Locate the cell with the specified text and output its (x, y) center coordinate. 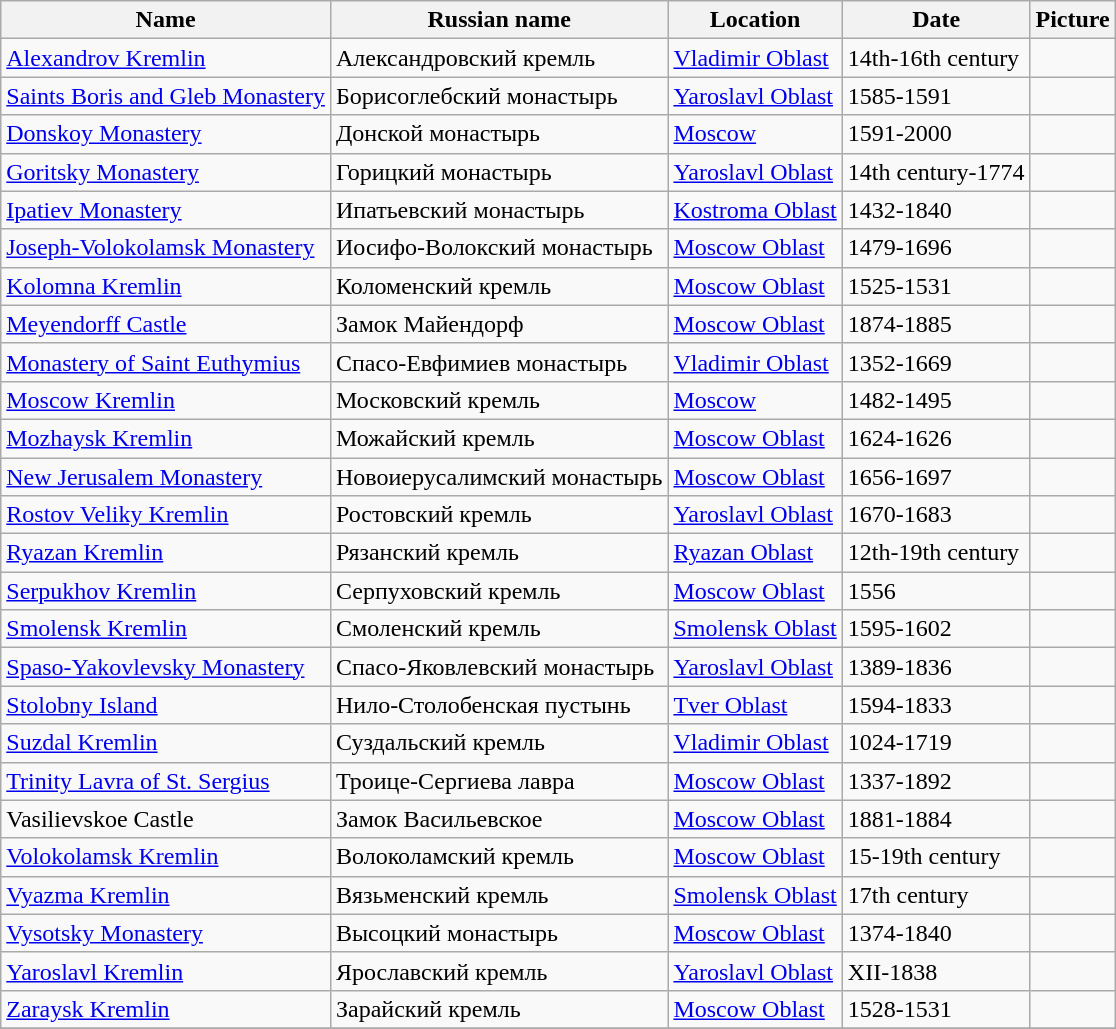
Новоиерусалимский монастырь (498, 477)
1024-1719 (936, 743)
Smolensk Kremlin (166, 629)
Волоколамский кремль (498, 857)
15-19th century (936, 857)
Suzdal Kremlin (166, 743)
12th-19th century (936, 553)
Kostroma Oblast (755, 210)
Рязанский кремль (498, 553)
1624-1626 (936, 438)
1585-1591 (936, 96)
Vyazma Kremlin (166, 895)
Зарайский кремль (498, 1009)
Stolobny Island (166, 705)
Замок Васильевское (498, 819)
Moscow Kremlin (166, 400)
1432-1840 (936, 210)
Alexandrov Kremlin (166, 58)
Kolomna Kremlin (166, 286)
1874-1885 (936, 324)
Name (166, 20)
Высоцкий монастырь (498, 933)
1528-1531 (936, 1009)
Zaraysk Kremlin (166, 1009)
14th century-1774 (936, 172)
Троице-Сергиева лавра (498, 781)
Picture (1072, 20)
Date (936, 20)
Смоленский кремль (498, 629)
1479-1696 (936, 248)
Ростовский кремль (498, 515)
Spaso-Yakovlevsky Monastery (166, 667)
1389-1836 (936, 667)
1594-1833 (936, 705)
Yaroslavl Kremlin (166, 971)
New Jerusalem Monastery (166, 477)
14th-16th century (936, 58)
Московский кремль (498, 400)
1374-1840 (936, 933)
Ryazan Oblast (755, 553)
Коломенский кремль (498, 286)
Ярославский кремль (498, 971)
Mozhaysk Kremlin (166, 438)
1556 (936, 591)
Можайский кремль (498, 438)
Tver Oblast (755, 705)
Vysotsky Monastery (166, 933)
1525-1531 (936, 286)
Замок Майендорф (498, 324)
17th century (936, 895)
Александровский кремль (498, 58)
Суздальский кремль (498, 743)
Донской монастырь (498, 134)
1595-1602 (936, 629)
Rostov Veliky Kremlin (166, 515)
Russian name (498, 20)
Volokolamsk Kremlin (166, 857)
1881-1884 (936, 819)
XII-1838 (936, 971)
1337-1892 (936, 781)
1591-2000 (936, 134)
Serpukhov Kremlin (166, 591)
Борисоглебский монастырь (498, 96)
Спасо-Яковлевский монастырь (498, 667)
Location (755, 20)
1670-1683 (936, 515)
Ipatiev Monastery (166, 210)
Meyendorff Castle (166, 324)
Joseph-Volokolamsk Monastery (166, 248)
Monastery of Saint Euthymius (166, 362)
1482-1495 (936, 400)
Горицкий монастырь (498, 172)
Saints Boris and Gleb Monastery (166, 96)
Нило-Столобенская пустынь (498, 705)
1352-1669 (936, 362)
Donskoy Monastery (166, 134)
Vasilievskoe Castle (166, 819)
Спасо-Евфимиев монастырь (498, 362)
Trinity Lavra of St. Sergius (166, 781)
Иосифо-Волокский монастырь (498, 248)
Вязьменский кремль (498, 895)
Ипатьевский монастырь (498, 210)
Goritsky Monastery (166, 172)
Серпуховский кремль (498, 591)
1656-1697 (936, 477)
Ryazan Kremlin (166, 553)
